Pinpoint the cell where the given text exists, returning its [x, y] midpoint coordinate. 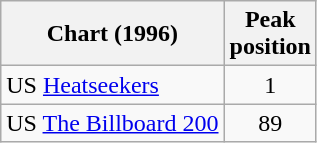
Peakposition [270, 34]
US The Billboard 200 [112, 123]
US Heatseekers [112, 85]
1 [270, 85]
89 [270, 123]
Chart (1996) [112, 34]
